Return the [x, y] coordinate for the center point of the cell that contains the specified text.  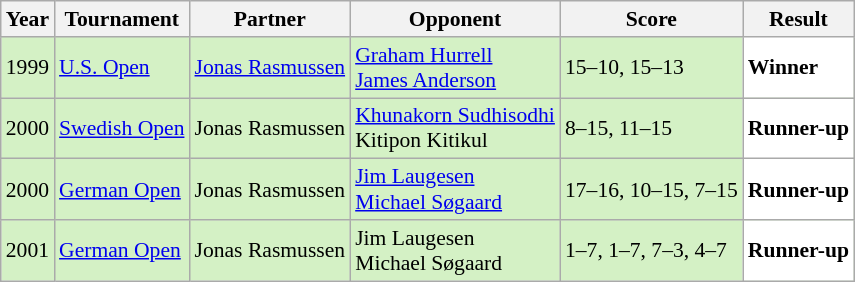
17–16, 10–15, 7–15 [652, 190]
1999 [28, 68]
Khunakorn Sudhisodhi Kitipon Kitikul [455, 128]
Result [798, 19]
1–7, 1–7, 7–3, 4–7 [652, 250]
Swedish Open [122, 128]
Score [652, 19]
Tournament [122, 19]
Graham Hurrell James Anderson [455, 68]
U.S. Open [122, 68]
2001 [28, 250]
Winner [798, 68]
8–15, 11–15 [652, 128]
15–10, 15–13 [652, 68]
Partner [270, 19]
Opponent [455, 19]
Year [28, 19]
